Detect which cell encompasses the target text, then output its (x, y) center coordinate. 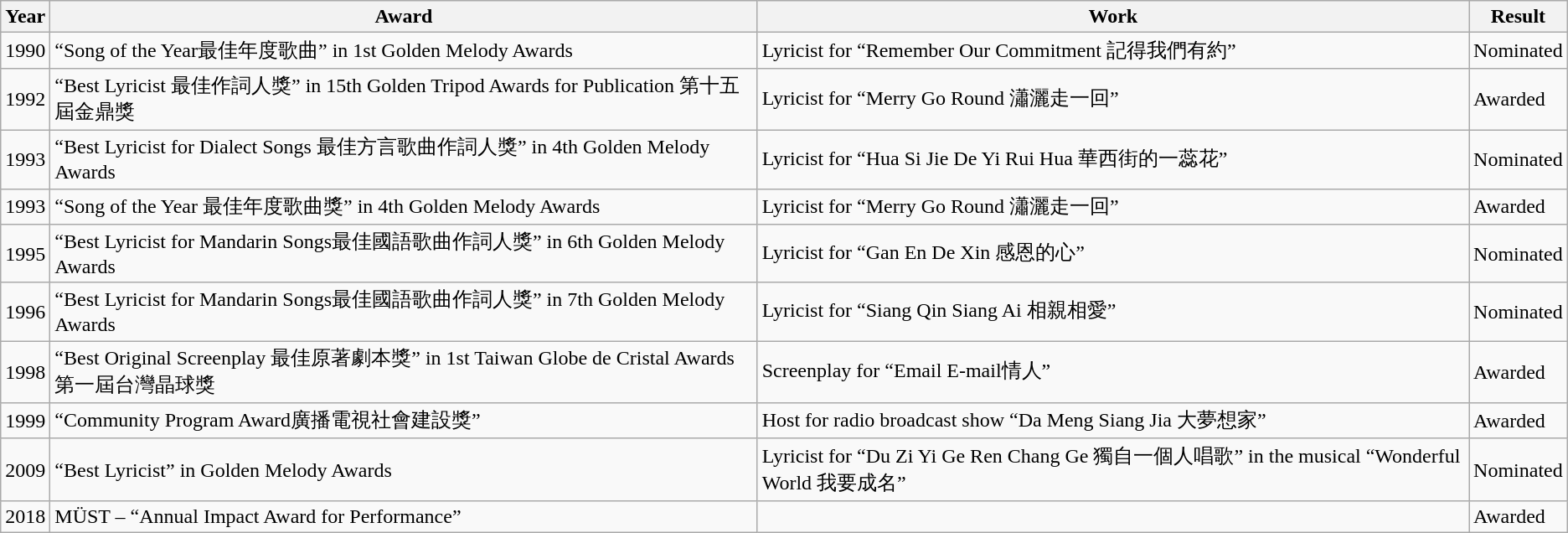
“Best Lyricist for Mandarin Songs最佳國語歌曲作詞人獎” in 6th Golden Melody Awards (404, 254)
1998 (25, 372)
1996 (25, 312)
Lyricist for “Siang Qin Siang Ai 相親相愛” (1112, 312)
MÜST – “Annual Impact Award for Performance” (404, 516)
“Best Original Screenplay 最佳原著劇本獎” in 1st Taiwan Globe de Cristal Awards第一屆台灣晶球獎 (404, 372)
Lyricist for “Remember Our Commitment 記得我們有約” (1112, 50)
“Best Lyricist 最佳作詞人獎” in 15th Golden Tripod Awards for Publication 第十五屆金鼎獎 (404, 99)
Screenplay for “Email E-mail情人” (1112, 372)
“Song of the Year 最佳年度歌曲獎” in 4th Golden Melody Awards (404, 206)
Year (25, 17)
2009 (25, 469)
Result (1519, 17)
“Song of the Year最佳年度歌曲” in 1st Golden Melody Awards (404, 50)
2018 (25, 516)
“Best Lyricist for Mandarin Songs最佳國語歌曲作詞人獎” in 7th Golden Melody Awards (404, 312)
“Community Program Award廣播電視社會建設獎” (404, 421)
Lyricist for “Hua Si Jie De Yi Rui Hua 華西街的一蕊花” (1112, 159)
1995 (25, 254)
Lyricist for “Du Zi Yi Ge Ren Chang Ge 獨自一個人唱歌” in the musical “Wonderful World 我要成名” (1112, 469)
Award (404, 17)
Lyricist for “Gan En De Xin 感恩的心” (1112, 254)
1999 (25, 421)
“Best Lyricist for Dialect Songs 最佳方言歌曲作詞人獎” in 4th Golden Melody Awards (404, 159)
“Best Lyricist” in Golden Melody Awards (404, 469)
Host for radio broadcast show “Da Meng Siang Jia 大夢想家” (1112, 421)
1990 (25, 50)
Work (1112, 17)
1992 (25, 99)
